Scan for the cell matching the given text and deliver its (x, y) coordinate at center. 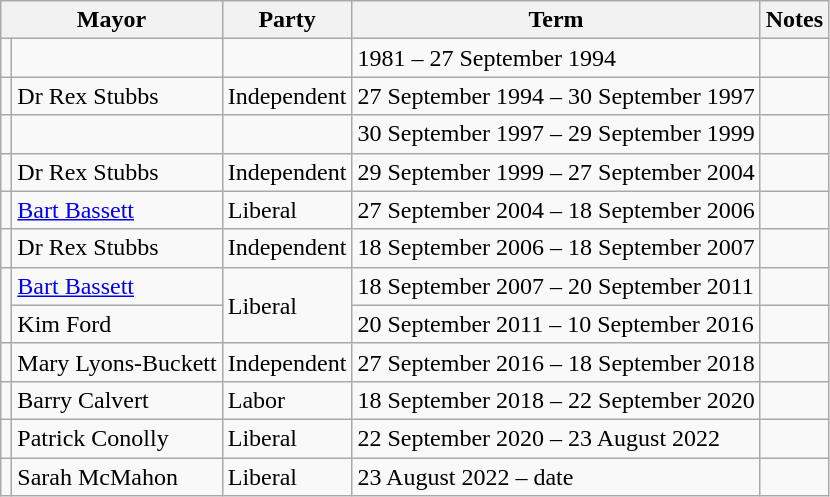
Barry Calvert (117, 400)
Labor (287, 400)
27 September 1994 – 30 September 1997 (556, 96)
30 September 1997 – 29 September 1999 (556, 134)
Mayor (112, 20)
Party (287, 20)
Patrick Conolly (117, 438)
29 September 1999 – 27 September 2004 (556, 172)
27 September 2016 – 18 September 2018 (556, 362)
1981 – 27 September 1994 (556, 58)
18 September 2007 – 20 September 2011 (556, 286)
18 September 2018 – 22 September 2020 (556, 400)
22 September 2020 – 23 August 2022 (556, 438)
18 September 2006 – 18 September 2007 (556, 248)
Kim Ford (117, 324)
23 August 2022 – date (556, 477)
Term (556, 20)
27 September 2004 – 18 September 2006 (556, 210)
20 September 2011 – 10 September 2016 (556, 324)
Mary Lyons-Buckett (117, 362)
Sarah McMahon (117, 477)
Notes (794, 20)
